Detect which cell encompasses the target text, then output its [x, y] center coordinate. 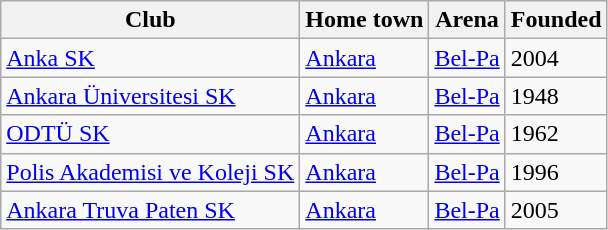
Founded [556, 20]
2005 [556, 210]
1962 [556, 134]
2004 [556, 58]
1996 [556, 172]
Ankara Truva Paten SK [150, 210]
Ankara Üniversitesi SK [150, 96]
ODTÜ SK [150, 134]
Home town [364, 20]
Anka SK [150, 58]
Club [150, 20]
Arena [467, 20]
Polis Akademisi ve Koleji SK [150, 172]
1948 [556, 96]
